Pinpoint the cell where the given text exists, returning its (x, y) midpoint coordinate. 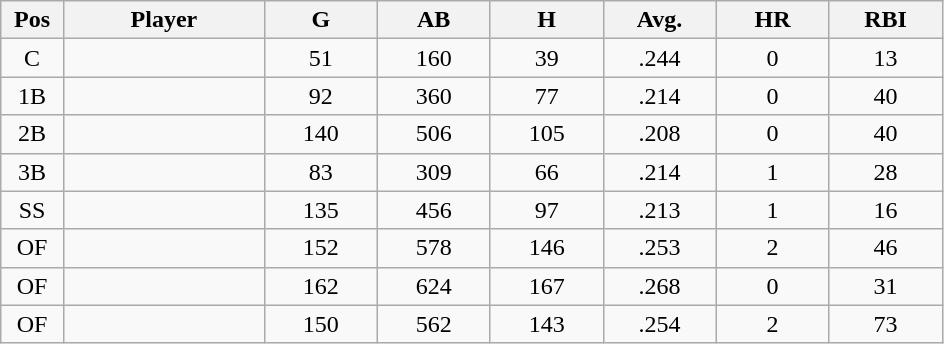
.213 (660, 210)
SS (32, 210)
.253 (660, 248)
3B (32, 172)
73 (886, 324)
AB (434, 20)
506 (434, 134)
624 (434, 286)
2B (32, 134)
HR (772, 20)
1B (32, 96)
13 (886, 58)
Avg. (660, 20)
39 (546, 58)
562 (434, 324)
97 (546, 210)
456 (434, 210)
83 (320, 172)
77 (546, 96)
RBI (886, 20)
H (546, 20)
16 (886, 210)
.254 (660, 324)
309 (434, 172)
140 (320, 134)
360 (434, 96)
.244 (660, 58)
28 (886, 172)
152 (320, 248)
.208 (660, 134)
167 (546, 286)
143 (546, 324)
162 (320, 286)
150 (320, 324)
Player (164, 20)
160 (434, 58)
92 (320, 96)
31 (886, 286)
C (32, 58)
46 (886, 248)
.268 (660, 286)
51 (320, 58)
G (320, 20)
66 (546, 172)
Pos (32, 20)
578 (434, 248)
135 (320, 210)
105 (546, 134)
146 (546, 248)
